Return the [X, Y] coordinate for the center point of the cell that contains the specified text.  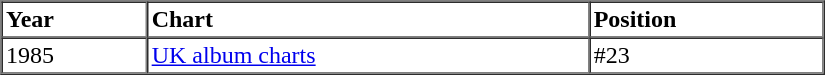
#23 [706, 56]
UK album charts [368, 56]
Position [706, 20]
1985 [75, 56]
Chart [368, 20]
Year [75, 20]
